Capture the cell that displays the provided text and extract its [x, y] central coordinate. 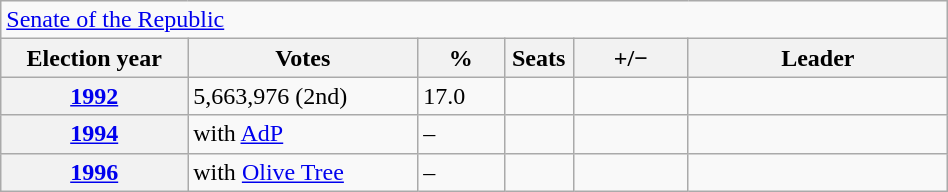
1992 [94, 96]
17.0 [461, 96]
with Olive Tree [303, 172]
% [461, 58]
Senate of the Republic [474, 20]
1994 [94, 134]
+/− [630, 58]
with AdP [303, 134]
Seats [538, 58]
1996 [94, 172]
Votes [303, 58]
Leader [818, 58]
Election year [94, 58]
5,663,976 (2nd) [303, 96]
